Search for the cell housing the specified text and yield its (x, y) center coordinate. 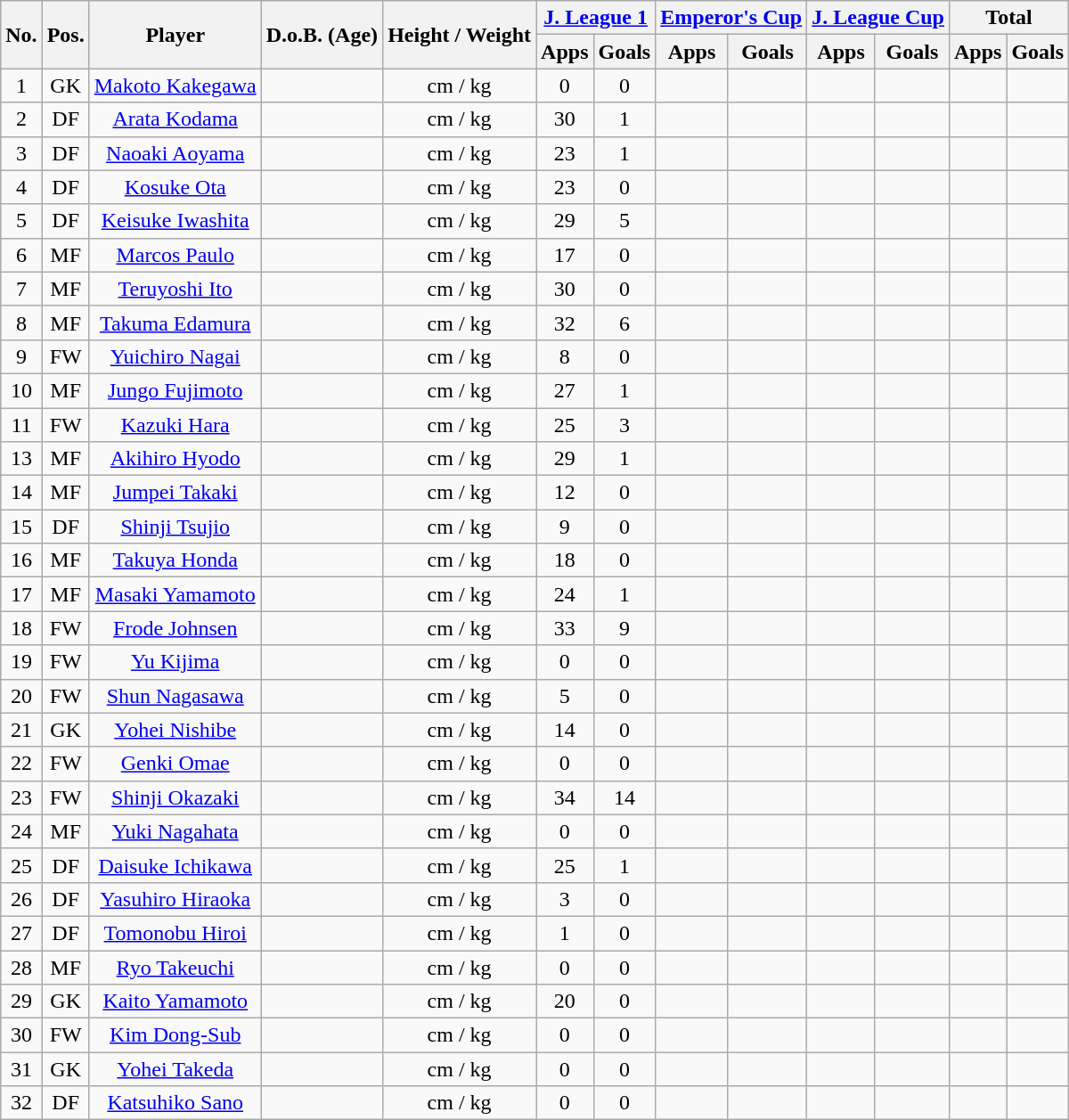
Kim Dong-Sub (175, 1035)
28 (21, 967)
Takuya Honda (175, 560)
J. League Cup (878, 18)
Yu Kijima (175, 662)
D.o.B. (Age) (322, 35)
Jungo Fujimoto (175, 390)
33 (565, 628)
No. (21, 35)
Yohei Nishibe (175, 730)
Kazuki Hara (175, 425)
Pos. (66, 35)
Arata Kodama (175, 119)
2 (21, 119)
4 (21, 187)
Shinji Okazaki (175, 797)
Katsuhiko Sano (175, 1103)
21 (21, 730)
Kaito Yamamoto (175, 1001)
22 (21, 764)
Shun Nagasawa (175, 696)
Kosuke Ota (175, 187)
Emperor's Cup (731, 18)
10 (21, 390)
16 (21, 560)
Genki Omae (175, 764)
Yuichiro Nagai (175, 356)
Daisuke Ichikawa (175, 865)
Yohei Takeda (175, 1069)
Total (1008, 18)
7 (21, 289)
Masaki Yamamoto (175, 594)
Frode Johnsen (175, 628)
12 (565, 493)
Yasuhiro Hiraoka (175, 899)
Makoto Kakegawa (175, 86)
Tomonobu Hiroi (175, 933)
11 (21, 425)
J. League 1 (596, 18)
Takuma Edamura (175, 323)
34 (565, 797)
19 (21, 662)
Player (175, 35)
26 (21, 899)
Ryo Takeuchi (175, 967)
Keisuke Iwashita (175, 221)
Shinji Tsujio (175, 527)
Height / Weight (460, 35)
15 (21, 527)
Akihiro Hyodo (175, 459)
31 (21, 1069)
Marcos Paulo (175, 255)
13 (21, 459)
Yuki Nagahata (175, 831)
Jumpei Takaki (175, 493)
Teruyoshi Ito (175, 289)
Naoaki Aoyama (175, 153)
